Capture the cell that displays the provided text and extract its (x, y) central coordinate. 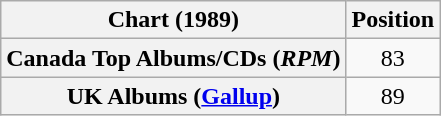
UK Albums (Gallup) (174, 96)
Position (393, 20)
83 (393, 58)
Chart (1989) (174, 20)
89 (393, 96)
Canada Top Albums/CDs (RPM) (174, 58)
